For the text-containing cell, return its midpoint in (x, y) coordinate format. 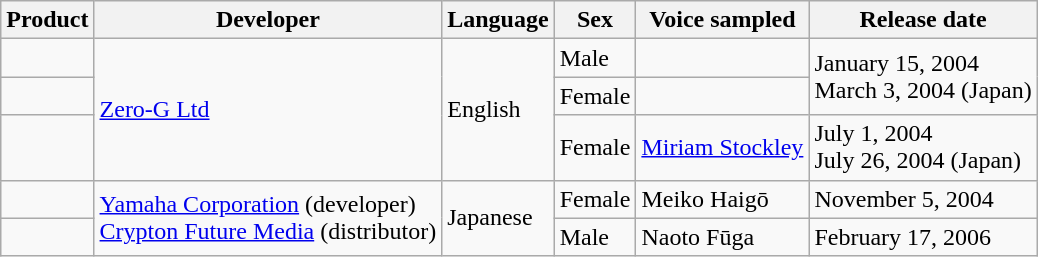
Miriam Stockley (722, 148)
Developer (268, 20)
Voice sampled (722, 20)
Release date (923, 20)
July 1, 2004July 26, 2004 (Japan) (923, 148)
January 15, 2004March 3, 2004 (Japan) (923, 77)
Naoto Fūga (722, 237)
Yamaha Corporation (developer)Crypton Future Media (distributor) (268, 218)
English (498, 110)
Zero-G Ltd (268, 110)
Product (48, 20)
Meiko Haigō (722, 199)
November 5, 2004 (923, 199)
Sex (595, 20)
Language (498, 20)
Japanese (498, 218)
February 17, 2006 (923, 237)
